From the cell containing the given text, extract its center point as [x, y] coordinate. 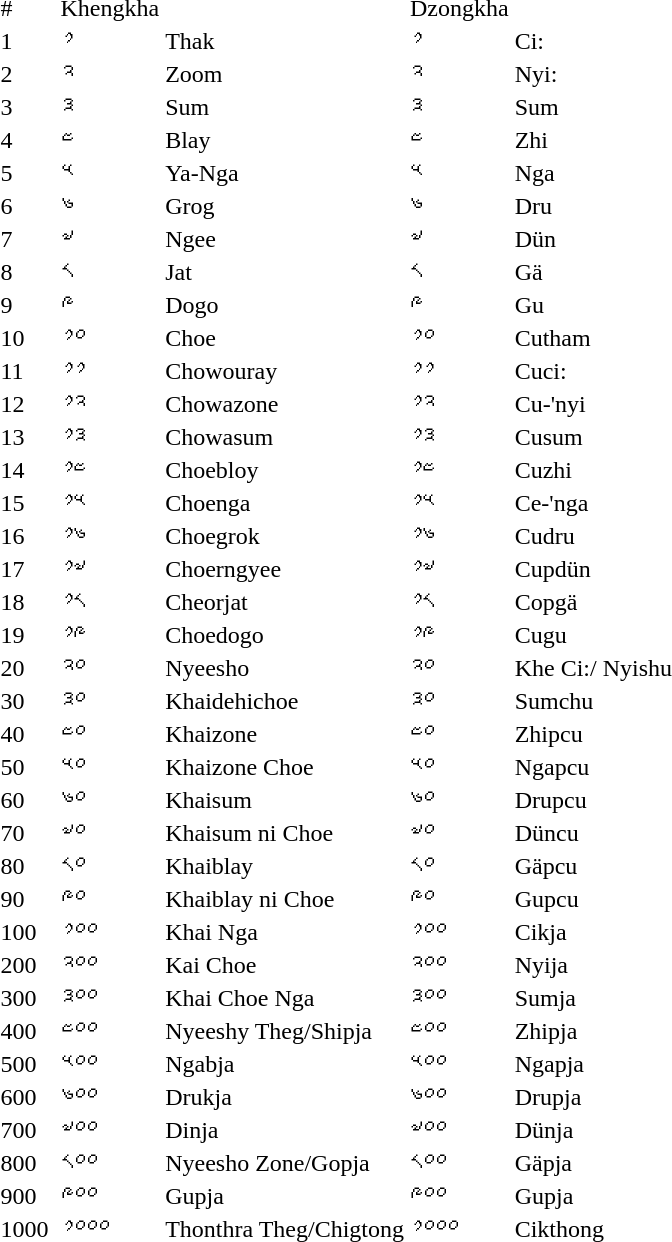
Kai Choe [285, 965]
Choe [285, 338]
Choenga [285, 503]
Jat [285, 272]
Sum [285, 107]
Gupja [285, 1196]
Ya-Nga [285, 173]
Zoom [285, 74]
Choegrok [285, 536]
Choebloy [285, 470]
Khaiblay [285, 866]
Choerngyee [285, 569]
Chowazone [285, 404]
Khai Choe Nga [285, 998]
Khaiblay ni Choe [285, 899]
Nyeeshy Theg/Shipja [285, 1031]
Nyeesho Zone/Gopja [285, 1163]
Dogo [285, 305]
Ngabja [285, 1064]
Khaizone [285, 734]
Khaizone Choe [285, 767]
Khai Nga [285, 932]
Drukja [285, 1097]
Nyeesho [285, 668]
Blay [285, 140]
Chowasum [285, 437]
Chowouray [285, 371]
Khaisum [285, 800]
Thak [285, 41]
Cheorjat [285, 602]
Choedogo [285, 635]
Khaisum ni Choe [285, 833]
Grog [285, 206]
Dinja [285, 1130]
Ngee [285, 239]
Khaidehichoe [285, 701]
